Capture the cell that displays the provided text and extract its [X, Y] central coordinate. 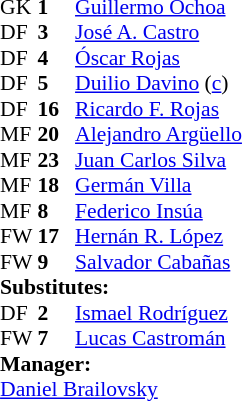
Substitutes: [121, 287]
Federico Insúa [158, 211]
17 [57, 237]
7 [57, 339]
9 [57, 262]
8 [57, 211]
Juan Carlos Silva [158, 160]
Alejandro Argüello [158, 135]
23 [57, 160]
20 [57, 135]
Hernán R. López [158, 237]
Óscar Rojas [158, 58]
Ricardo F. Rojas [158, 109]
Manager: [121, 364]
18 [57, 185]
3 [57, 33]
16 [57, 109]
Salvador Cabañas [158, 262]
Ismael Rodríguez [158, 313]
José A. Castro [158, 33]
4 [57, 58]
Duilio Davino (c) [158, 83]
Lucas Castromán [158, 339]
2 [57, 313]
5 [57, 83]
Germán Villa [158, 185]
